Provide the (x, y) coordinate of the cell's center where the given text is located.  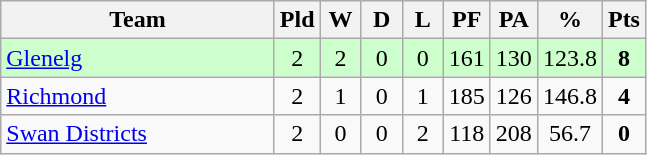
8 (624, 58)
Glenelg (138, 58)
Pts (624, 20)
161 (466, 58)
Team (138, 20)
123.8 (570, 58)
185 (466, 96)
PF (466, 20)
% (570, 20)
4 (624, 96)
146.8 (570, 96)
W (340, 20)
Pld (297, 20)
130 (514, 58)
D (382, 20)
208 (514, 134)
Richmond (138, 96)
118 (466, 134)
56.7 (570, 134)
Swan Districts (138, 134)
PA (514, 20)
126 (514, 96)
L (422, 20)
